Identify which cell holds the provided text, then report its [x, y] central coordinate. 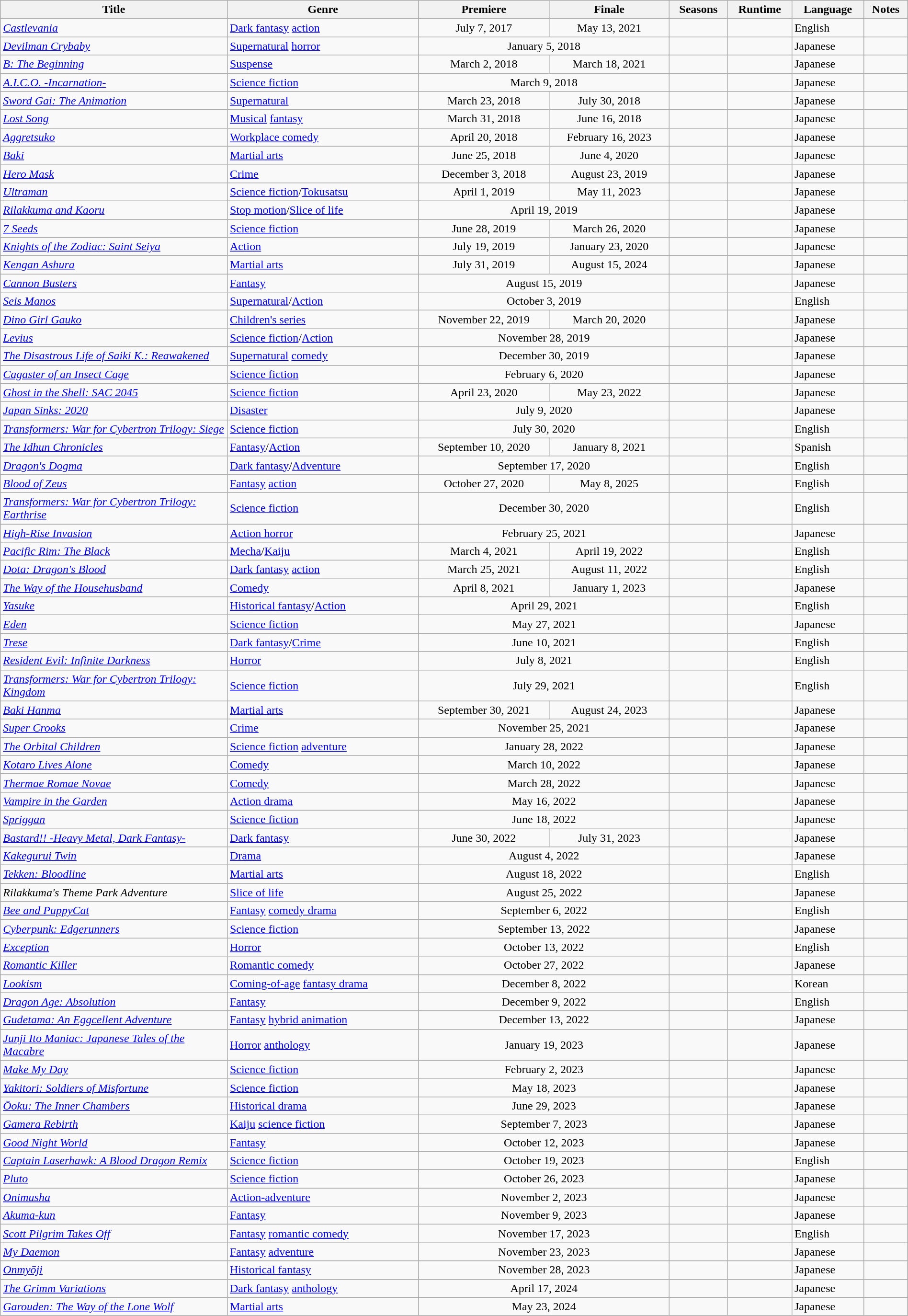
Ultraman [114, 192]
May 8, 2025 [609, 483]
September 7, 2023 [544, 1124]
March 26, 2020 [609, 229]
August 15, 2024 [609, 265]
Aggretsuko [114, 137]
February 2, 2023 [544, 1069]
June 28, 2019 [484, 229]
August 23, 2019 [609, 173]
May 16, 2022 [544, 801]
Dark fantasy/Crime [323, 642]
Genre [323, 10]
November 23, 2023 [544, 1252]
February 25, 2021 [544, 533]
Rilakkuma and Kaoru [114, 210]
June 4, 2020 [609, 155]
The Orbital Children [114, 746]
Disaster [323, 411]
July 31, 2019 [484, 265]
Make My Day [114, 1069]
March 23, 2018 [484, 101]
October 19, 2023 [544, 1161]
Super Crooks [114, 728]
Premiere [484, 10]
January 28, 2022 [544, 746]
March 9, 2018 [544, 82]
The Way of the Househusband [114, 588]
Language [828, 10]
November 22, 2019 [484, 320]
May 11, 2023 [609, 192]
Onmyōji [114, 1270]
April 23, 2020 [484, 392]
December 13, 2022 [544, 1020]
Trese [114, 642]
Drama [323, 856]
May 18, 2023 [544, 1087]
Scott Pilgrim Takes Off [114, 1234]
January 1, 2023 [609, 588]
June 25, 2018 [484, 155]
July 19, 2019 [484, 247]
Fantasy/Action [323, 447]
Action [323, 247]
Title [114, 10]
November 2, 2023 [544, 1197]
December 9, 2022 [544, 1002]
October 26, 2023 [544, 1179]
August 24, 2023 [609, 710]
The Disastrous Life of Saiki K.: Reawakened [114, 356]
July 30, 2018 [609, 101]
July 8, 2021 [544, 661]
Supernatural comedy [323, 356]
Transformers: War for Cybertron Trilogy: Earthrise [114, 508]
Supernatural horror [323, 46]
September 13, 2022 [544, 929]
Science fiction adventure [323, 746]
Japan Sinks: 2020 [114, 411]
Gamera Rebirth [114, 1124]
Historical fantasy/Action [323, 606]
Ghost in the Shell: SAC 2045 [114, 392]
March 20, 2020 [609, 320]
August 4, 2022 [544, 856]
Transformers: War for Cybertron Trilogy: Kingdom [114, 685]
Garouden: The Way of the Lone Wolf [114, 1306]
Finale [609, 10]
June 16, 2018 [609, 119]
Runtime [760, 10]
Devilman Crybaby [114, 46]
Seis Manos [114, 301]
December 30, 2020 [544, 508]
February 6, 2020 [544, 374]
Science fiction/Action [323, 338]
Pacific Rim: The Black [114, 551]
Bastard!! -Heavy Metal, Dark Fantasy- [114, 838]
Eden [114, 624]
Mecha/Kaiju [323, 551]
Levius [114, 338]
April 19, 2019 [544, 210]
Korean [828, 984]
Dark fantasy anthology [323, 1288]
Ōoku: The Inner Chambers [114, 1106]
July 7, 2017 [484, 28]
January 8, 2021 [609, 447]
May 13, 2021 [609, 28]
Dino Girl Gauko [114, 320]
July 31, 2023 [609, 838]
Action drama [323, 801]
April 17, 2024 [544, 1288]
Gudetama: An Eggcellent Adventure [114, 1020]
January 23, 2020 [609, 247]
Kengan Ashura [114, 265]
March 25, 2021 [484, 570]
Stop motion/Slice of life [323, 210]
Dark fantasy [323, 838]
April 8, 2021 [484, 588]
Knights of the Zodiac: Saint Seiya [114, 247]
October 27, 2022 [544, 965]
Science fiction/Tokusatsu [323, 192]
July 29, 2021 [544, 685]
Notes [886, 10]
November 17, 2023 [544, 1234]
B: The Beginning [114, 64]
Fantasy adventure [323, 1252]
May 23, 2024 [544, 1306]
Captain Laserhawk: A Blood Dragon Remix [114, 1161]
May 27, 2021 [544, 624]
Rilakkuma's Theme Park Adventure [114, 893]
Historical fantasy [323, 1270]
November 28, 2023 [544, 1270]
June 29, 2023 [544, 1106]
August 15, 2019 [544, 283]
Supernatural/Action [323, 301]
My Daemon [114, 1252]
December 3, 2018 [484, 173]
Cagaster of an Insect Cage [114, 374]
Cyberpunk: Edgerunners [114, 929]
November 25, 2021 [544, 728]
Romantic Killer [114, 965]
May 23, 2022 [609, 392]
September 6, 2022 [544, 911]
Fantasy hybrid animation [323, 1020]
Fantasy comedy drama [323, 911]
April 29, 2021 [544, 606]
Seasons [698, 10]
Tekken: Bloodline [114, 874]
Fantasy action [323, 483]
March 2, 2018 [484, 64]
June 10, 2021 [544, 642]
Kotaro Lives Alone [114, 765]
August 18, 2022 [544, 874]
Baki Hanma [114, 710]
September 10, 2020 [484, 447]
June 18, 2022 [544, 819]
September 17, 2020 [544, 465]
Dragon Age: Absolution [114, 1002]
Action-adventure [323, 1197]
March 4, 2021 [484, 551]
August 11, 2022 [609, 570]
Spanish [828, 447]
Dragon's Dogma [114, 465]
July 9, 2020 [544, 411]
Historical drama [323, 1106]
7 Seeds [114, 229]
The Grimm Variations [114, 1288]
Musical fantasy [323, 119]
October 27, 2020 [484, 483]
Yakitori: Soldiers of Misfortune [114, 1087]
January 19, 2023 [544, 1044]
January 5, 2018 [544, 46]
Good Night World [114, 1143]
March 18, 2021 [609, 64]
Spriggan [114, 819]
Dota: Dragon's Blood [114, 570]
Thermae Romae Novae [114, 783]
Bee and PuppyCat [114, 911]
June 30, 2022 [484, 838]
Pluto [114, 1179]
Castlevania [114, 28]
March 10, 2022 [544, 765]
Sword Gai: The Animation [114, 101]
High-Rise Invasion [114, 533]
October 12, 2023 [544, 1143]
April 20, 2018 [484, 137]
Onimusha [114, 1197]
April 19, 2022 [609, 551]
Coming-of-age fantasy drama [323, 984]
Exception [114, 947]
November 28, 2019 [544, 338]
Kaiju science fiction [323, 1124]
Cannon Busters [114, 283]
Resident Evil: Infinite Darkness [114, 661]
February 16, 2023 [609, 137]
Romantic comedy [323, 965]
Lost Song [114, 119]
October 3, 2019 [544, 301]
Vampire in the Garden [114, 801]
December 30, 2019 [544, 356]
Transformers: War for Cybertron Trilogy: Siege [114, 429]
A.I.C.O. -Incarnation- [114, 82]
Hero Mask [114, 173]
April 1, 2019 [484, 192]
March 28, 2022 [544, 783]
Suspense [323, 64]
Workplace comedy [323, 137]
Slice of life [323, 893]
Fantasy romantic comedy [323, 1234]
October 13, 2022 [544, 947]
Blood of Zeus [114, 483]
Dark fantasy/Adventure [323, 465]
The Idhun Chronicles [114, 447]
Supernatural [323, 101]
Lookism [114, 984]
July 30, 2020 [544, 429]
December 8, 2022 [544, 984]
Children's series [323, 320]
Yasuke [114, 606]
Horror anthology [323, 1044]
Junji Ito Maniac: Japanese Tales of the Macabre [114, 1044]
Baki [114, 155]
Akuma-kun [114, 1215]
August 25, 2022 [544, 893]
March 31, 2018 [484, 119]
November 9, 2023 [544, 1215]
Kakegurui Twin [114, 856]
September 30, 2021 [484, 710]
Action horror [323, 533]
